Locate the cell with the specified text and output its [X, Y] center coordinate. 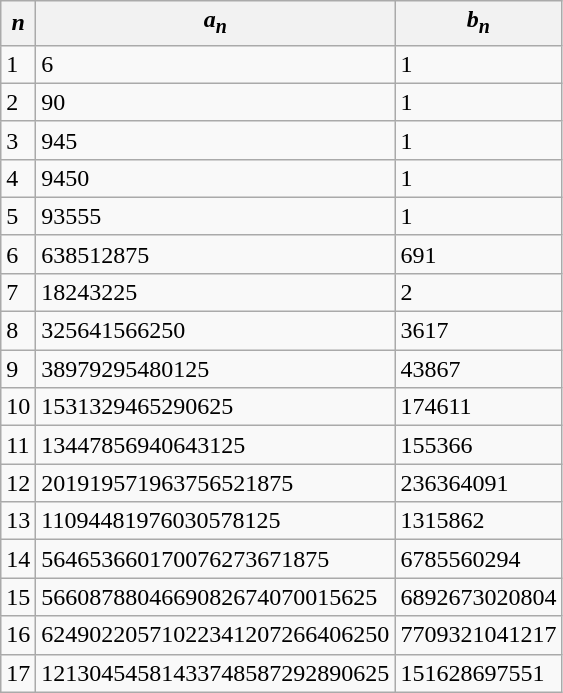
4 [18, 178]
564653660170076273671875 [216, 559]
1531329465290625 [216, 407]
1315862 [478, 521]
155366 [478, 445]
43867 [478, 369]
16 [18, 635]
93555 [216, 216]
945 [216, 140]
9 [18, 369]
an [216, 23]
236364091 [478, 483]
11094481976030578125 [216, 521]
151628697551 [478, 673]
15 [18, 597]
14 [18, 559]
13 [18, 521]
62490220571022341207266406250 [216, 635]
6785560294 [478, 559]
5660878804669082674070015625 [216, 597]
bn [478, 23]
38979295480125 [216, 369]
638512875 [216, 254]
174611 [478, 407]
8 [18, 331]
90 [216, 102]
17 [18, 673]
3617 [478, 331]
6892673020804 [478, 597]
5 [18, 216]
18243225 [216, 292]
12130454581433748587292890625 [216, 673]
3 [18, 140]
11 [18, 445]
7709321041217 [478, 635]
7 [18, 292]
n [18, 23]
12 [18, 483]
691 [478, 254]
10 [18, 407]
325641566250 [216, 331]
9450 [216, 178]
13447856940643125 [216, 445]
201919571963756521875 [216, 483]
